Find where the given text appears and provide that cell's center as (X, Y) coordinate. 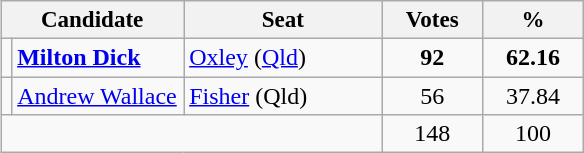
92 (432, 57)
% (534, 20)
56 (432, 95)
62.16 (534, 57)
Seat (283, 20)
Oxley (Qld) (283, 57)
100 (534, 134)
Votes (432, 20)
Andrew Wallace (98, 95)
Milton Dick (98, 57)
148 (432, 134)
37.84 (534, 95)
Fisher (Qld) (283, 95)
Candidate (92, 20)
